Find where the given text appears and provide that cell's center as [X, Y] coordinate. 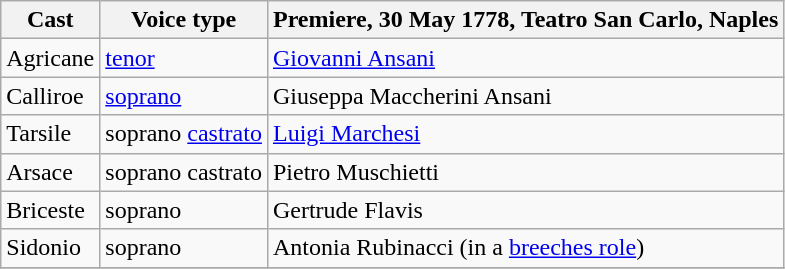
Voice type [184, 20]
Pietro Muschietti [525, 172]
Giuseppa Maccherini Ansani [525, 96]
Agricane [50, 58]
Tarsile [50, 134]
Arsace [50, 172]
Briceste [50, 210]
Luigi Marchesi [525, 134]
tenor [184, 58]
Giovanni Ansani [525, 58]
Sidonio [50, 248]
Premiere, 30 May 1778, Teatro San Carlo, Naples [525, 20]
Antonia Rubinacci (in a breeches role) [525, 248]
Calliroe [50, 96]
Cast [50, 20]
Gertrude Flavis [525, 210]
